Find where the given text appears and provide that cell's center as (x, y) coordinate. 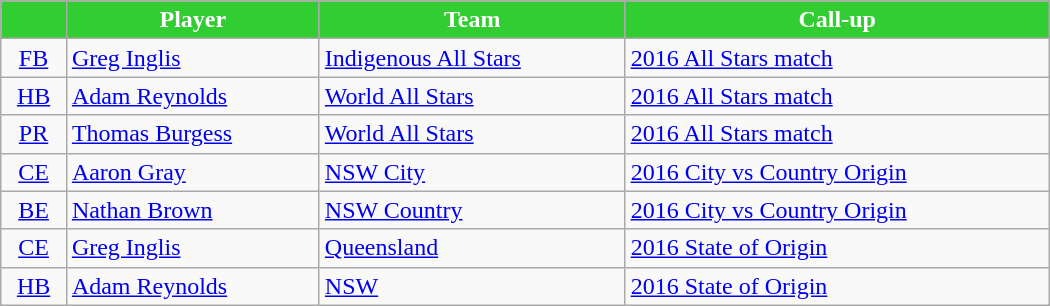
BE (34, 210)
NSW City (472, 172)
Aaron Gray (192, 172)
Indigenous All Stars (472, 58)
Thomas Burgess (192, 134)
NSW (472, 286)
Player (192, 20)
Queensland (472, 248)
Team (472, 20)
NSW Country (472, 210)
FB (34, 58)
Call-up (837, 20)
PR (34, 134)
Nathan Brown (192, 210)
